Locate the cell with the specified text and output its [X, Y] center coordinate. 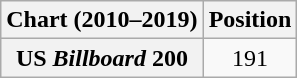
191 [250, 58]
Position [250, 20]
Chart (2010–2019) [102, 20]
US Billboard 200 [102, 58]
